Extract the (X, Y) coordinate from the center of the cell holding the provided text.  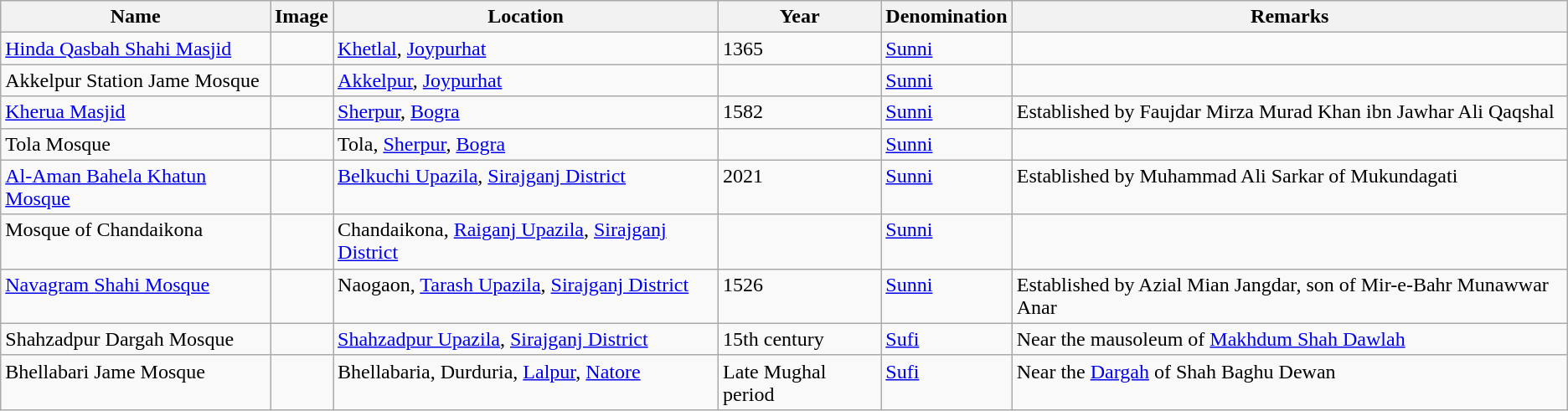
Khetlal, Joypurhat (526, 49)
Tola Mosque (136, 144)
Sherpur, Bogra (526, 112)
Established by Azial Mian Jangdar, son of Mir-e-Bahr Munawwar Anar (1290, 296)
2021 (800, 188)
Near the Dargah of Shah Baghu Dewan (1290, 382)
Image (302, 17)
Naogaon, Tarash Upazila, Sirajganj District (526, 296)
1526 (800, 296)
Kherua Masjid (136, 112)
Established by Muhammad Ali Sarkar of Mukundagati (1290, 188)
Shahzadpur Upazila, Sirajganj District (526, 339)
Remarks (1290, 17)
Tola, Sherpur, Bogra (526, 144)
Name (136, 17)
Hinda Qasbah Shahi Masjid (136, 49)
Late Mughal period (800, 382)
Akkelpur Station Jame Mosque (136, 80)
Near the mausoleum of Makhdum Shah Dawlah (1290, 339)
Denomination (946, 17)
Al-Aman Bahela Khatun Mosque (136, 188)
1582 (800, 112)
Mosque of Chandaikona (136, 241)
Belkuchi Upazila, Sirajganj District (526, 188)
1365 (800, 49)
Navagram Shahi Mosque (136, 296)
Location (526, 17)
Chandaikona, Raiganj Upazila, Sirajganj District (526, 241)
Established by Faujdar Mirza Murad Khan ibn Jawhar Ali Qaqshal (1290, 112)
15th century (800, 339)
Akkelpur, Joypurhat (526, 80)
Shahzadpur Dargah Mosque (136, 339)
Bhellabari Jame Mosque (136, 382)
Year (800, 17)
Bhellabaria, Durduria, Lalpur, Natore (526, 382)
